Search for the cell housing the specified text and yield its (x, y) center coordinate. 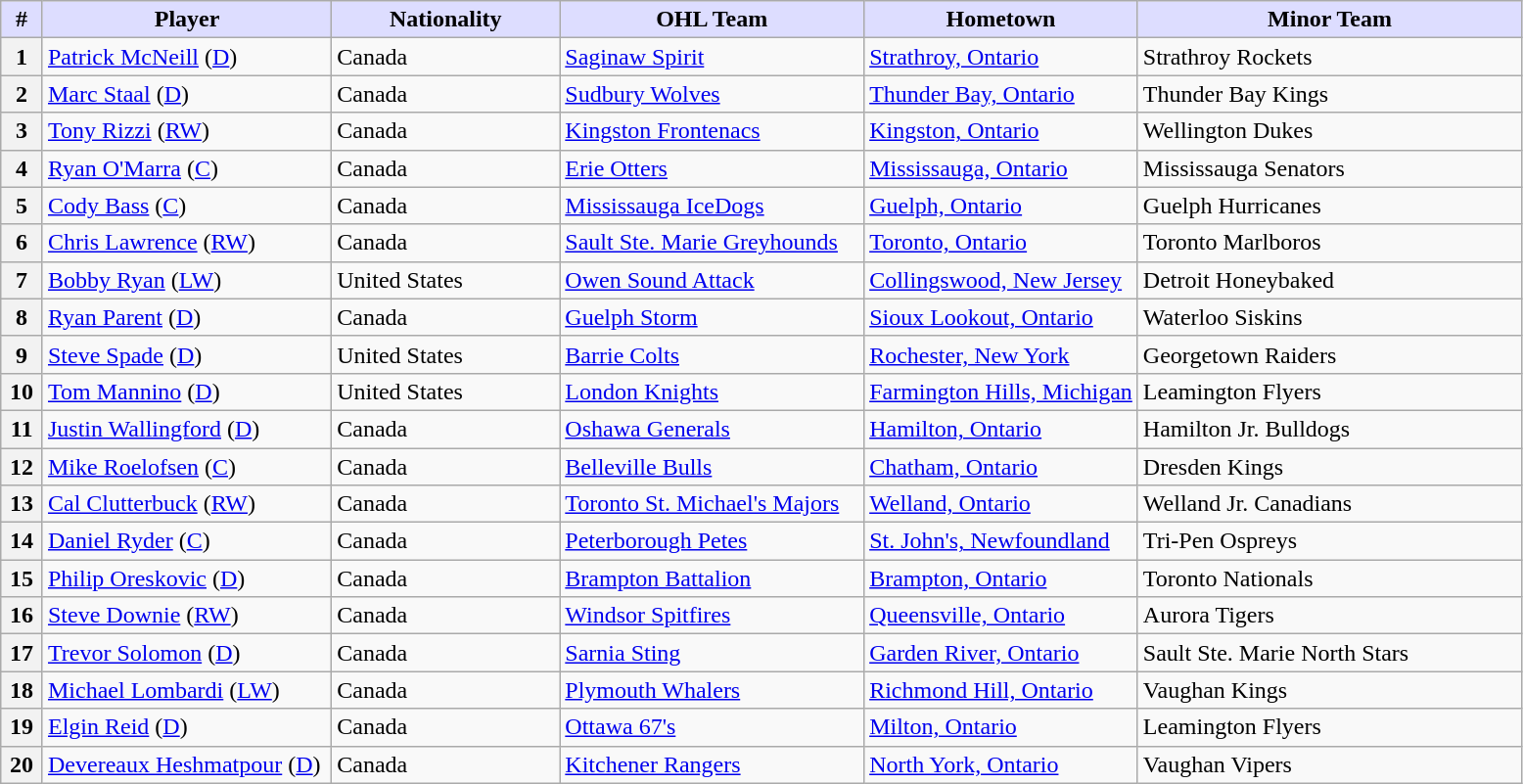
Elgin Reid (D) (186, 727)
Cal Clutterbuck (RW) (186, 504)
Ryan Parent (D) (186, 317)
Bobby Ryan (LW) (186, 280)
Vaughan Kings (1329, 690)
17 (22, 653)
Aurora Tigers (1329, 616)
Dresden Kings (1329, 467)
London Knights (713, 392)
Farmington Hills, Michigan (1001, 392)
Cody Bass (C) (186, 206)
Player (186, 20)
8 (22, 317)
Brampton Battalion (713, 578)
Belleville Bulls (713, 467)
Daniel Ryder (C) (186, 541)
Oshawa Generals (713, 429)
Mississauga, Ontario (1001, 168)
North York, Ontario (1001, 764)
Tri-Pen Ospreys (1329, 541)
Owen Sound Attack (713, 280)
15 (22, 578)
Brampton, Ontario (1001, 578)
Erie Otters (713, 168)
Minor Team (1329, 20)
Philip Oreskovic (D) (186, 578)
Richmond Hill, Ontario (1001, 690)
Kitchener Rangers (713, 764)
Guelph, Ontario (1001, 206)
10 (22, 392)
13 (22, 504)
Patrick McNeill (D) (186, 57)
Toronto Nationals (1329, 578)
Guelph Hurricanes (1329, 206)
Hometown (1001, 20)
Thunder Bay, Ontario (1001, 94)
Georgetown Raiders (1329, 354)
1 (22, 57)
Queensville, Ontario (1001, 616)
Collingswood, New Jersey (1001, 280)
Sudbury Wolves (713, 94)
Garden River, Ontario (1001, 653)
Peterborough Petes (713, 541)
Barrie Colts (713, 354)
Strathroy, Ontario (1001, 57)
18 (22, 690)
Milton, Ontario (1001, 727)
Rochester, New York (1001, 354)
Devereaux Heshmatpour (D) (186, 764)
Tom Mannino (D) (186, 392)
7 (22, 280)
Windsor Spitfires (713, 616)
Wellington Dukes (1329, 131)
Sarnia Sting (713, 653)
Strathroy Rockets (1329, 57)
19 (22, 727)
2 (22, 94)
Sioux Lookout, Ontario (1001, 317)
Plymouth Whalers (713, 690)
Chatham, Ontario (1001, 467)
Sault Ste. Marie Greyhounds (713, 243)
Steve Downie (RW) (186, 616)
Hamilton, Ontario (1001, 429)
Nationality (446, 20)
Vaughan Vipers (1329, 764)
Sault Ste. Marie North Stars (1329, 653)
# (22, 20)
Michael Lombardi (LW) (186, 690)
3 (22, 131)
9 (22, 354)
Waterloo Siskins (1329, 317)
Saginaw Spirit (713, 57)
Mississauga IceDogs (713, 206)
OHL Team (713, 20)
16 (22, 616)
Ottawa 67's (713, 727)
Hamilton Jr. Bulldogs (1329, 429)
12 (22, 467)
Kingston Frontenacs (713, 131)
11 (22, 429)
6 (22, 243)
Justin Wallingford (D) (186, 429)
Mike Roelofsen (C) (186, 467)
Chris Lawrence (RW) (186, 243)
Ryan O'Marra (C) (186, 168)
Steve Spade (D) (186, 354)
Toronto Marlboros (1329, 243)
Thunder Bay Kings (1329, 94)
Toronto St. Michael's Majors (713, 504)
Welland Jr. Canadians (1329, 504)
20 (22, 764)
5 (22, 206)
Welland, Ontario (1001, 504)
Mississauga Senators (1329, 168)
4 (22, 168)
Marc Staal (D) (186, 94)
Toronto, Ontario (1001, 243)
St. John's, Newfoundland (1001, 541)
Trevor Solomon (D) (186, 653)
Guelph Storm (713, 317)
Detroit Honeybaked (1329, 280)
Tony Rizzi (RW) (186, 131)
Kingston, Ontario (1001, 131)
14 (22, 541)
